Scan for the cell matching the given text and deliver its [X, Y] coordinate at center. 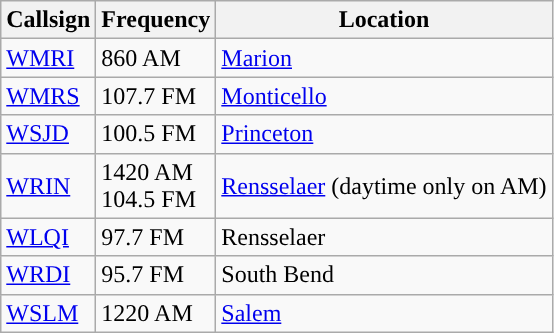
107.7 FM [156, 96]
Salem [384, 313]
WRDI [48, 275]
97.7 FM [156, 237]
Marion [384, 58]
Rensselaer [384, 237]
WSJD [48, 134]
100.5 FM [156, 134]
WLQI [48, 237]
Callsign [48, 20]
WMRI [48, 58]
1220 AM [156, 313]
Princeton [384, 134]
South Bend [384, 275]
860 AM [156, 58]
Monticello [384, 96]
Frequency [156, 20]
95.7 FM [156, 275]
WSLM [48, 313]
WMRS [48, 96]
WRIN [48, 186]
1420 AM104.5 FM [156, 186]
Rensselaer (daytime only on AM) [384, 186]
Location [384, 20]
